Return [x, y] of the center of cell containing provided text 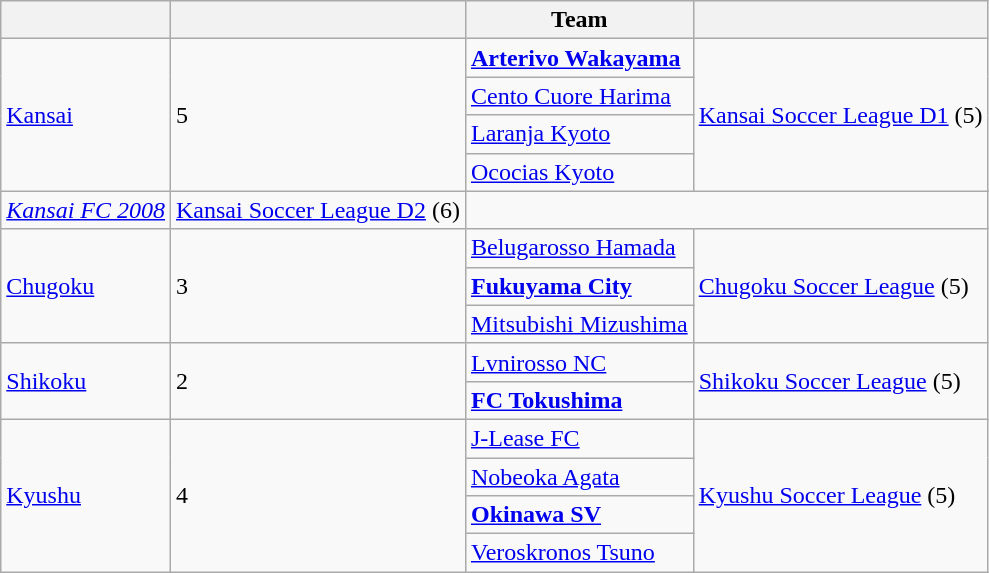
Kyushu Soccer League (5) [840, 495]
Kansai Soccer League D2 (6) [318, 210]
Okinawa SV [579, 515]
Kansai FC 2008 [86, 210]
Belugarosso Hamada [579, 248]
Lvnirosso NC [579, 362]
J-Lease FC [579, 438]
Chugoku Soccer League (5) [840, 286]
FC Tokushima [579, 400]
5 [318, 115]
Ococias Kyoto [579, 172]
Chugoku [86, 286]
Kansai Soccer League D1 (5) [840, 115]
Mitsubishi Mizushima [579, 324]
Laranja Kyoto [579, 134]
Shikoku Soccer League (5) [840, 381]
Nobeoka Agata [579, 477]
Veroskronos Tsuno [579, 553]
Team [579, 20]
Shikoku [86, 381]
2 [318, 381]
3 [318, 286]
Cento Cuore Harima [579, 96]
Kansai [86, 115]
4 [318, 495]
Fukuyama City [579, 286]
Arterivo Wakayama [579, 58]
Kyushu [86, 495]
